Output the (x, y) coordinate of the center of the cell containing the given text.  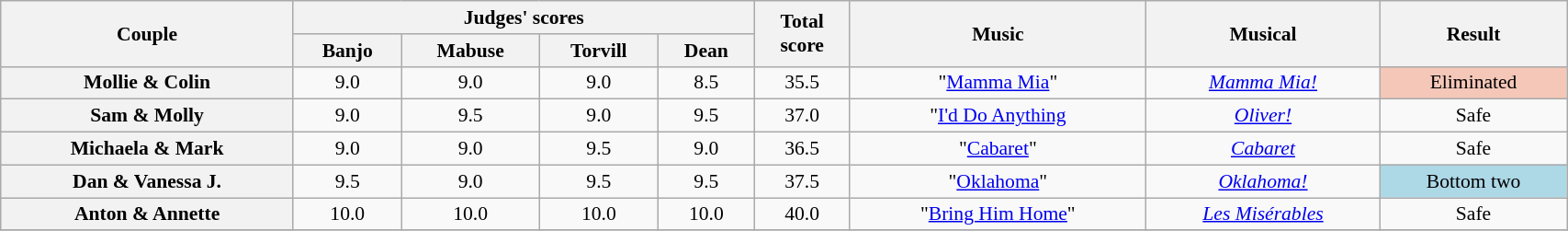
Cabaret (1264, 149)
Judges' scores (524, 17)
37.5 (802, 181)
Result (1473, 33)
"Cabaret" (998, 149)
40.0 (802, 214)
Sam & Molly (147, 116)
Couple (147, 33)
Banjo (347, 51)
Dan & Vanessa J. (147, 181)
Mamma Mia! (1264, 83)
8.5 (705, 83)
"Oklahoma" (998, 181)
"I'd Do Anything (998, 116)
Oklahoma! (1264, 181)
"Bring Him Home" (998, 214)
"Mamma Mia" (998, 83)
Anton & Annette (147, 214)
Totalscore (802, 33)
Oliver! (1264, 116)
37.0 (802, 116)
35.5 (802, 83)
Eliminated (1473, 83)
Mabuse (470, 51)
Musical (1264, 33)
Michaela & Mark (147, 149)
Bottom two (1473, 181)
Dean (705, 51)
Les Misérables (1264, 214)
Music (998, 33)
36.5 (802, 149)
Mollie & Colin (147, 83)
Torvill (599, 51)
